Pinpoint the cell where the given text exists, returning its [X, Y] midpoint coordinate. 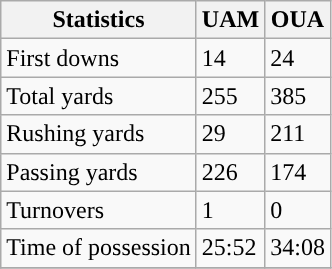
Turnovers [99, 210]
0 [298, 210]
211 [298, 134]
First downs [99, 58]
Passing yards [99, 172]
25:52 [230, 248]
OUA [298, 20]
385 [298, 96]
Rushing yards [99, 134]
174 [298, 172]
Statistics [99, 20]
1 [230, 210]
226 [230, 172]
34:08 [298, 248]
UAM [230, 20]
24 [298, 58]
Time of possession [99, 248]
29 [230, 134]
Total yards [99, 96]
14 [230, 58]
255 [230, 96]
